Identify which cell holds the provided text, then report its [x, y] central coordinate. 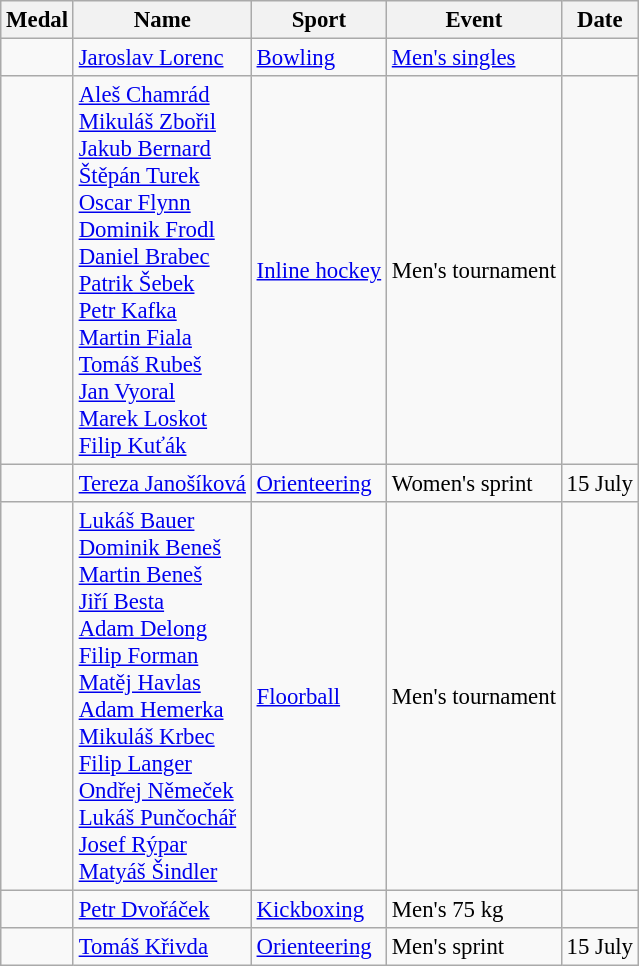
Floorball [318, 696]
Men's 75 kg [474, 910]
Sport [318, 20]
Bowling [318, 58]
Women's sprint [474, 484]
Petr Dvořáček [162, 910]
Kickboxing [318, 910]
Event [474, 20]
Tomáš Křivda [162, 947]
Date [600, 20]
Men's sprint [474, 947]
Jaroslav Lorenc [162, 58]
Tereza Janošíková [162, 484]
Name [162, 20]
Inline hockey [318, 270]
Medal [38, 20]
Men's singles [474, 58]
